For the text-containing cell, return its midpoint in [X, Y] coordinate format. 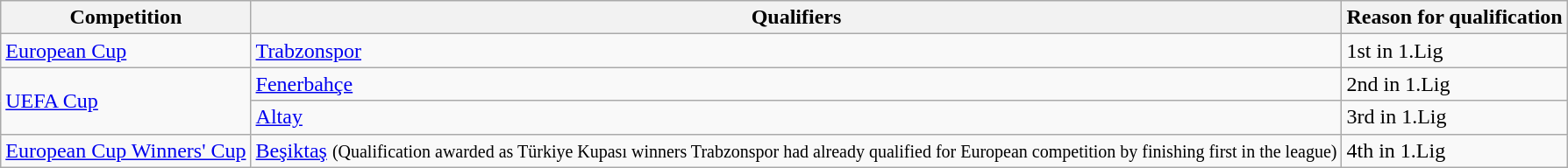
2nd in 1.Lig [1454, 84]
3rd in 1.Lig [1454, 117]
Competition [126, 17]
Qualifiers [796, 17]
Trabzonspor [796, 51]
4th in 1.Lig [1454, 150]
Fenerbahçe [796, 84]
UEFA Cup [126, 101]
European Cup [126, 51]
Reason for qualification [1454, 17]
Altay [796, 117]
European Cup Winners' Cup [126, 150]
1st in 1.Lig [1454, 51]
